Return [x, y] of the center of cell containing provided text 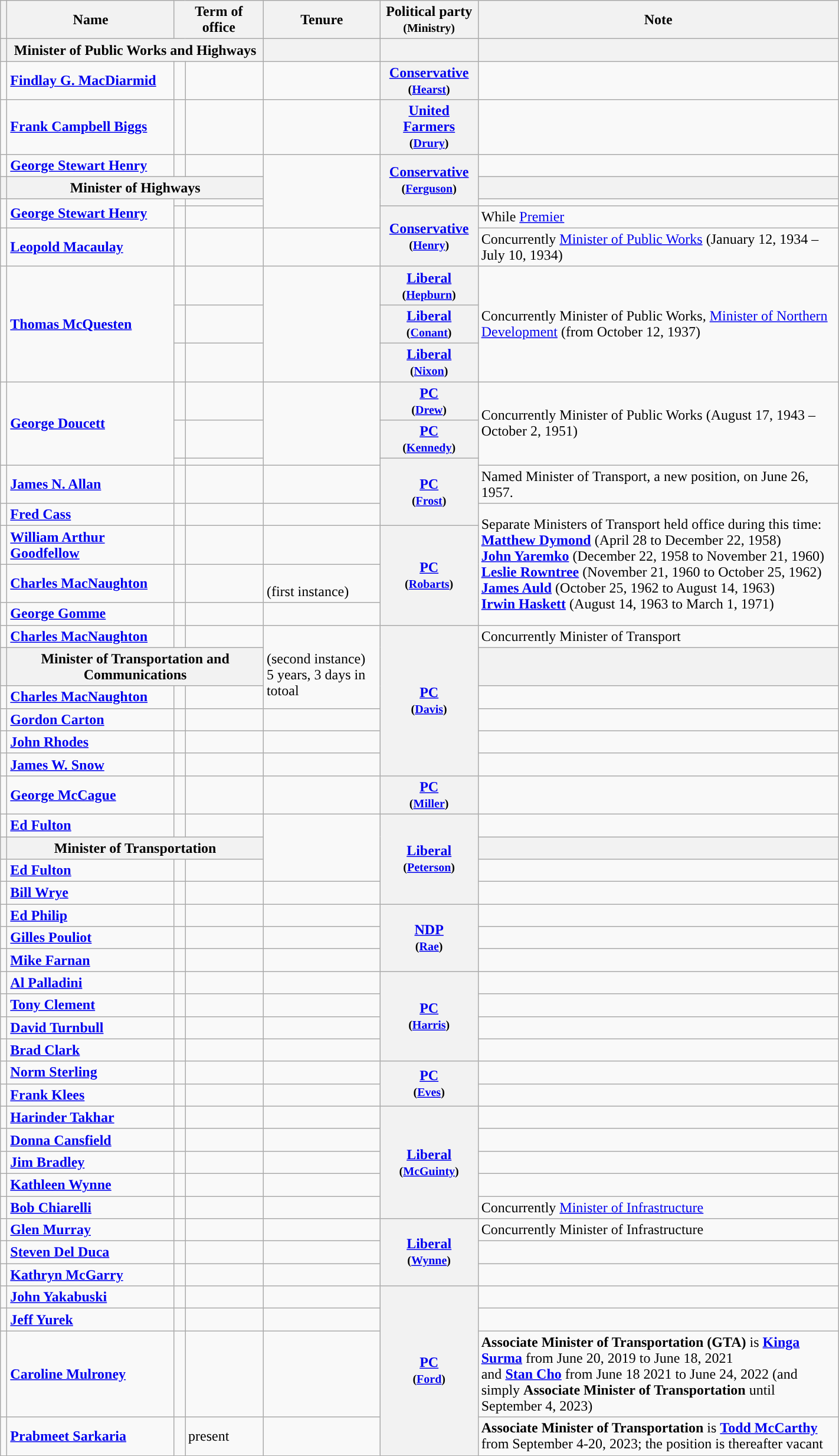
James N. Allan [91, 484]
George Gomme [91, 614]
Associate Minister of Transportation is Todd McCarthy from September 4-20, 2023; the position is thereafter vacant [658, 1437]
Findlay G. MacDiarmid [91, 80]
PC(Robarts) [429, 575]
(first instance) [322, 583]
Named Minister of Transport, a new position, on June 26, 1957. [658, 484]
Concurrently Minister of Public Works, Minister of Northern Development (from October 12, 1937) [658, 323]
Fred Cass [91, 515]
Frank Klees [91, 1095]
Liberal(McGuinty) [429, 1162]
Frank Campbell Biggs [91, 127]
Conservative(Ferguson) [429, 179]
Minister of Transportation [136, 848]
Minister of Transportation and Communications [136, 667]
George McCague [91, 794]
Political party(Ministry) [429, 20]
Concurrently Minister of Public Works (August 17, 1943 – October 2, 1951) [658, 423]
William Arthur Goodfellow [91, 545]
Conservative(Hearst) [429, 80]
Minister of Highways [136, 188]
Gordon Carton [91, 719]
Caroline Mulroney [91, 1374]
PC(Miller) [429, 794]
Ed Philip [91, 915]
David Turnbull [91, 1028]
John Yakabuski [91, 1297]
Concurrently Minister of Transport [658, 636]
Liberal(Nixon) [429, 362]
Kathryn McGarry [91, 1275]
Liberal(Conant) [429, 323]
Harinder Takhar [91, 1117]
Thomas McQuesten [91, 323]
Steven Del Duca [91, 1252]
PC(Frost) [429, 492]
Bob Chiarelli [91, 1207]
Jim Bradley [91, 1162]
Jeff Yurek [91, 1320]
Liberal(Hepburn) [429, 286]
Gilles Pouliot [91, 938]
Note [658, 20]
Glen Murray [91, 1230]
Brad Clark [91, 1050]
Concurrently Minister of Public Works (January 12, 1934 – July 10, 1934) [658, 247]
Prabmeet Sarkaria [91, 1437]
Minister of Public Works and Highways [136, 50]
(second instance)5 years, 3 days in totoal [322, 667]
present [224, 1437]
PC(Drew) [429, 400]
Leopold Macaulay [91, 247]
Mike Farnan [91, 960]
Donna Cansfield [91, 1140]
United Farmers(Drury) [429, 127]
PC(Davis) [429, 700]
NDP(Rae) [429, 938]
Tony Clement [91, 1005]
James W. Snow [91, 764]
Kathleen Wynne [91, 1185]
John Rhodes [91, 742]
Al Palladini [91, 983]
Liberal(Peterson) [429, 859]
Conservative(Henry) [429, 236]
Bill Wrye [91, 893]
Name [91, 20]
PC(Harris) [429, 1016]
Tenure [322, 20]
Liberal(Wynne) [429, 1252]
Norm Sterling [91, 1072]
George Doucett [91, 423]
While Premier [658, 217]
PC(Kennedy) [429, 439]
Term of office [218, 20]
PC(Eves) [429, 1084]
PC(Ford) [429, 1370]
